Search for the cell housing the specified text and yield its (X, Y) center coordinate. 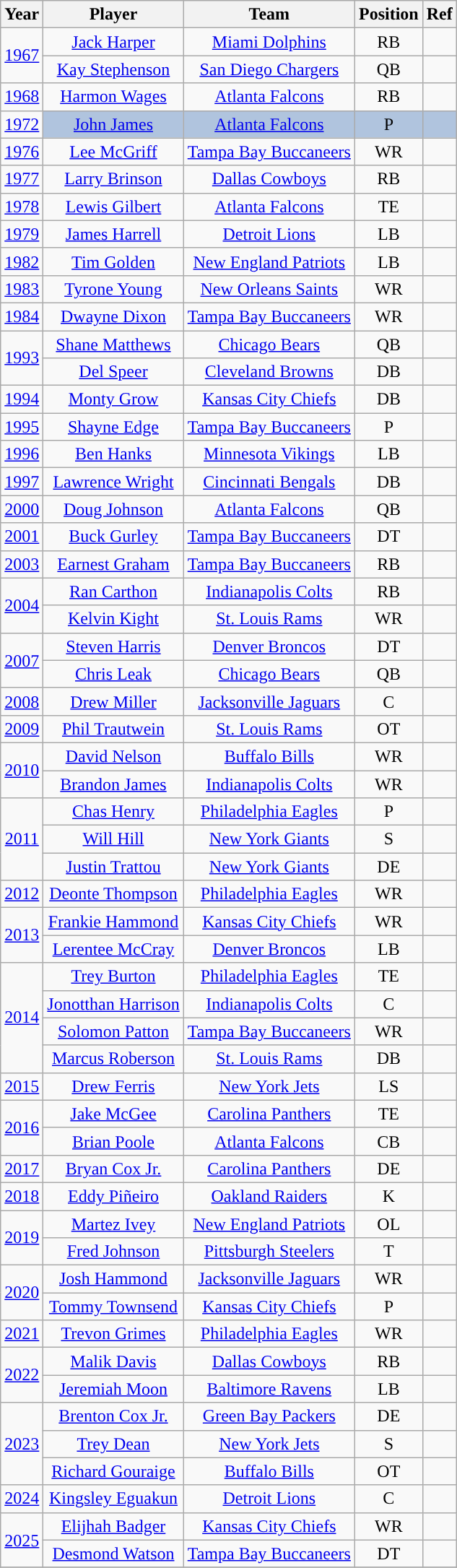
Del Speer (113, 372)
1993 (22, 358)
Minnesota Vikings (269, 454)
2019 (22, 1238)
1984 (22, 316)
Jonotthan Harrison (113, 1004)
K (388, 1196)
2025 (22, 1540)
1995 (22, 427)
Drew Ferris (113, 1086)
Will Hill (113, 839)
1972 (22, 124)
2017 (22, 1169)
2022 (22, 1375)
Chas Henry (113, 812)
Team (269, 14)
Ran Carthon (113, 592)
OL (388, 1224)
Justin Trattou (113, 867)
Chris Leak (113, 674)
Position (388, 14)
Kelvin Kight (113, 619)
Bryan Cox Jr. (113, 1169)
Baltimore Ravens (269, 1389)
1967 (22, 56)
Year (22, 14)
1994 (22, 399)
Frankie Hammond (113, 922)
Josh Hammond (113, 1279)
2001 (22, 537)
Harmon Wages (113, 97)
LS (388, 1086)
1977 (22, 179)
Steven Harris (113, 646)
2011 (22, 839)
1997 (22, 482)
Earnest Graham (113, 564)
Dwayne Dixon (113, 316)
Lerentee McCray (113, 949)
Ref (439, 14)
San Diego Chargers (269, 69)
Martez Ivey (113, 1224)
New Orleans Saints (269, 289)
1968 (22, 97)
Tim Golden (113, 261)
2018 (22, 1196)
Ben Hanks (113, 454)
Desmond Watson (113, 1554)
Green Bay Packers (269, 1416)
2023 (22, 1444)
Kingsley Eguakun (113, 1499)
2000 (22, 509)
1978 (22, 207)
2020 (22, 1293)
Trey Burton (113, 976)
Larry Brinson (113, 179)
David Nelson (113, 756)
Trevon Grimes (113, 1334)
2010 (22, 770)
Cleveland Browns (269, 372)
Deonte Thompson (113, 894)
Tyrone Young (113, 289)
Buck Gurley (113, 537)
Kay Stephenson (113, 69)
Drew Miller (113, 701)
Shane Matthews (113, 345)
Brian Poole (113, 1141)
2024 (22, 1499)
2013 (22, 935)
Eddy Piñeiro (113, 1196)
1979 (22, 234)
Fred Johnson (113, 1252)
John James (113, 124)
Doug Johnson (113, 509)
Trey Dean (113, 1444)
Player (113, 14)
Jack Harper (113, 42)
Lewis Gilbert (113, 207)
Brandon James (113, 784)
Marcus Roberson (113, 1059)
1982 (22, 261)
Cincinnati Bengals (269, 482)
2021 (22, 1334)
Lawrence Wright (113, 482)
1983 (22, 289)
2007 (22, 660)
Tommy Townsend (113, 1307)
Elijhah Badger (113, 1526)
CB (388, 1141)
2004 (22, 605)
2015 (22, 1086)
Brenton Cox Jr. (113, 1416)
Jeremiah Moon (113, 1389)
Oakland Raiders (269, 1196)
1996 (22, 454)
2014 (22, 1018)
2016 (22, 1127)
Solomon Patton (113, 1031)
Jake McGee (113, 1114)
James Harrell (113, 234)
Lee McGriff (113, 152)
Malik Davis (113, 1361)
Miami Dolphins (269, 42)
T (388, 1252)
2012 (22, 894)
Pittsburgh Steelers (269, 1252)
Monty Grow (113, 399)
2008 (22, 701)
Phil Trautwein (113, 729)
2003 (22, 564)
Shayne Edge (113, 427)
Richard Gouraige (113, 1471)
1976 (22, 152)
2009 (22, 729)
